Capture the cell that displays the provided text and extract its [X, Y] central coordinate. 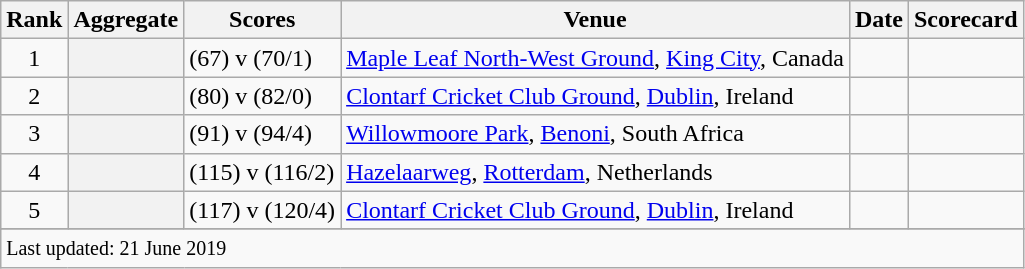
Maple Leaf North-West Ground, King City, Canada [596, 58]
(91) v (94/4) [262, 134]
(67) v (70/1) [262, 58]
Hazelaarweg, Rotterdam, Netherlands [596, 172]
1 [34, 58]
Scorecard [966, 20]
3 [34, 134]
Last updated: 21 June 2019 [512, 248]
Rank [34, 20]
5 [34, 210]
Aggregate [126, 20]
2 [34, 96]
(117) v (120/4) [262, 210]
4 [34, 172]
Scores [262, 20]
(80) v (82/0) [262, 96]
Venue [596, 20]
(115) v (116/2) [262, 172]
Willowmoore Park, Benoni, South Africa [596, 134]
Date [878, 20]
